Return the (X, Y) coordinate for the center point of the cell that contains the specified text.  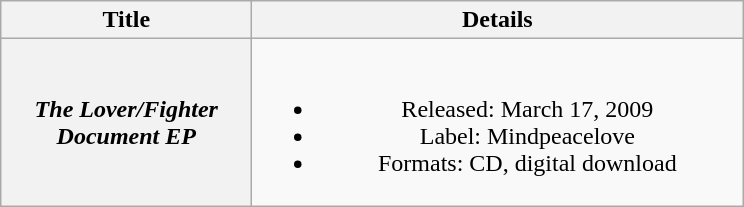
Details (498, 20)
Released: March 17, 2009Label: MindpeaceloveFormats: CD, digital download (498, 122)
The Lover/Fighter Document EP (126, 122)
Title (126, 20)
